From the cell containing the given text, extract its center point as [x, y] coordinate. 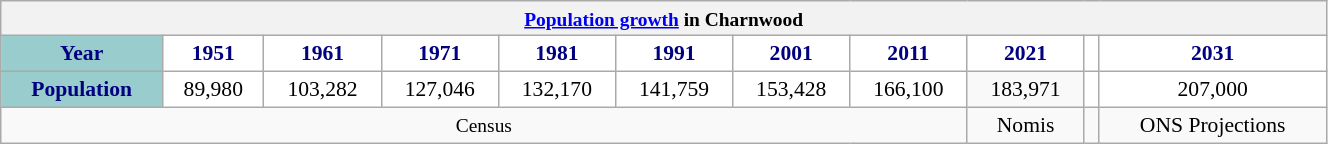
Nomis [1026, 126]
Population growth in Charnwood [664, 18]
132,170 [556, 90]
1991 [674, 54]
Population [82, 90]
2031 [1213, 54]
Census [484, 126]
103,282 [322, 90]
1951 [214, 54]
166,100 [908, 90]
183,971 [1026, 90]
207,000 [1213, 90]
2021 [1026, 54]
2011 [908, 54]
ONS Projections [1213, 126]
89,980 [214, 90]
141,759 [674, 90]
2001 [792, 54]
Year [82, 54]
1981 [556, 54]
1971 [440, 54]
1961 [322, 54]
153,428 [792, 90]
127,046 [440, 90]
